Determine the [X, Y] coordinate at the center of the cell enclosing the given text.  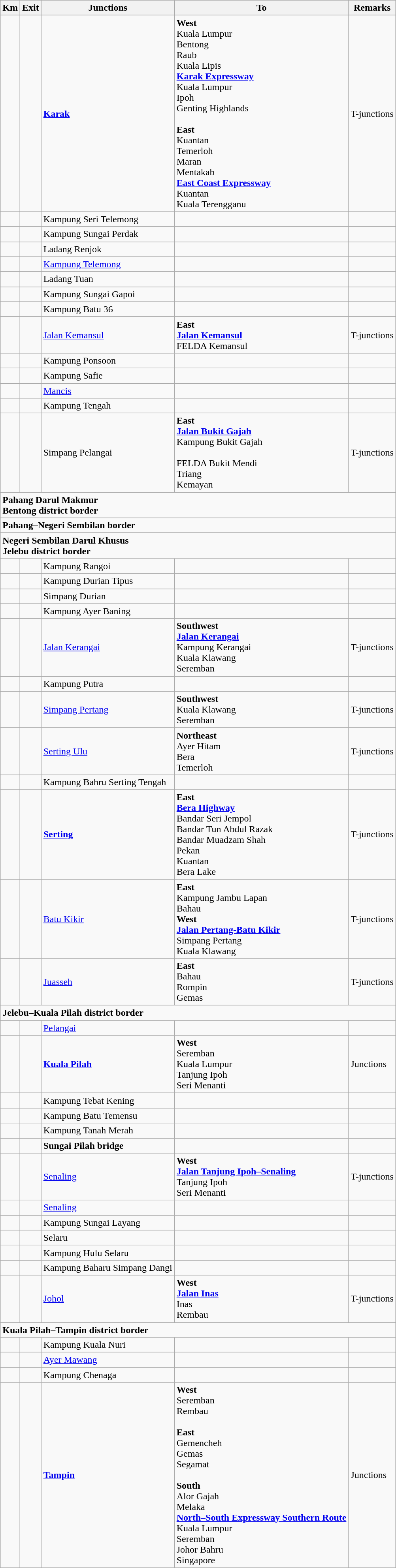
Kampung Hulu Selaru [107, 1253]
Negeri Sembilan Darul KhususJelebu district border [198, 546]
Southwest Jalan Kerangai Kampung Kerangai Kuala Klawang Seremban [262, 647]
Kampung Sungai Layang [107, 1223]
Simpang Durian [107, 596]
Kampung Seri Telemong [107, 219]
Pahang–Negeri Sembilan border [198, 525]
Jalan Kerangai [107, 647]
Juasseh [107, 982]
Ayer Mawang [107, 1360]
Exit [30, 8]
Kampung Bahru Serting Tengah [107, 782]
Kampung Rangoi [107, 566]
Jalan Kemansul [107, 335]
Simpang Pelangai [107, 453]
Kampung Baharu Simpang Dangi [107, 1268]
Kampung Kuala Nuri [107, 1345]
Kuala Pilah [107, 1064]
Kampung Tebat Kening [107, 1101]
Kuala Pilah–Tampin district border [198, 1330]
Kampung Sungai Gapoi [107, 294]
Northeast Ayer Hitam Bera Temerloh [262, 751]
Pahang Darul MakmurBentong district border [198, 505]
Kampung Tengah [107, 406]
Km [10, 8]
Kampung Batu Temensu [107, 1116]
West Jalan InasInasRembau [262, 1299]
Selaru [107, 1238]
Ladang Tuan [107, 279]
East Kampung Jambu Lapan Bahau West Jalan Pertang-Batu Kikir Simpang Pertang Kuala Klawang [262, 919]
Tampin [107, 1475]
East Jalan Bukit Gajah Kampung Bukit Gajah FELDA Bukit Mendi Triang Kemayan [262, 453]
Johol [107, 1299]
Mancis [107, 390]
Simpang Pertang [107, 709]
West Seremban RembauEast Gemencheh Gemas SegamatSouth Alor Gajah Melaka North–South Expressway Southern RouteKuala LumpurSerembanJohor BahruSingapore [262, 1475]
Kampung Chenaga [107, 1375]
Kampung Ayer Baning [107, 611]
Jelebu–Kuala Pilah district border [198, 1013]
East Bera Highway Bandar Seri Jempol Bandar Tun Abdul Razak Bandar Muadzam Shah Pekan Kuantan Bera Lake [262, 835]
Kampung Telemong [107, 264]
Kampung Safie [107, 375]
West Jalan Tanjung Ipoh–SenalingTanjung IpohSeri Menanti [262, 1176]
Pelangai [107, 1028]
Kampung Sungai Perdak [107, 234]
Batu Kikir [107, 919]
Serting [107, 835]
Kampung Batu 36 [107, 309]
Kampung Ponsoon [107, 360]
East Jalan KemansulFELDA Kemansul [262, 335]
East Bahau Rompin Gemas [262, 982]
Ladang Renjok [107, 249]
West Seremban Kuala Lumpur Tanjung Ipoh Seri Menanti [262, 1064]
Karak [107, 114]
Kampung Putra [107, 684]
Remarks [372, 8]
Kampung Tanah Merah [107, 1131]
Serting Ulu [107, 751]
Kampung Durian Tipus [107, 581]
Sungai Pilah bridge [107, 1146]
Southwest Kuala Klawang Seremban [262, 709]
To [262, 8]
